Scan for the cell matching the given text and deliver its [x, y] coordinate at center. 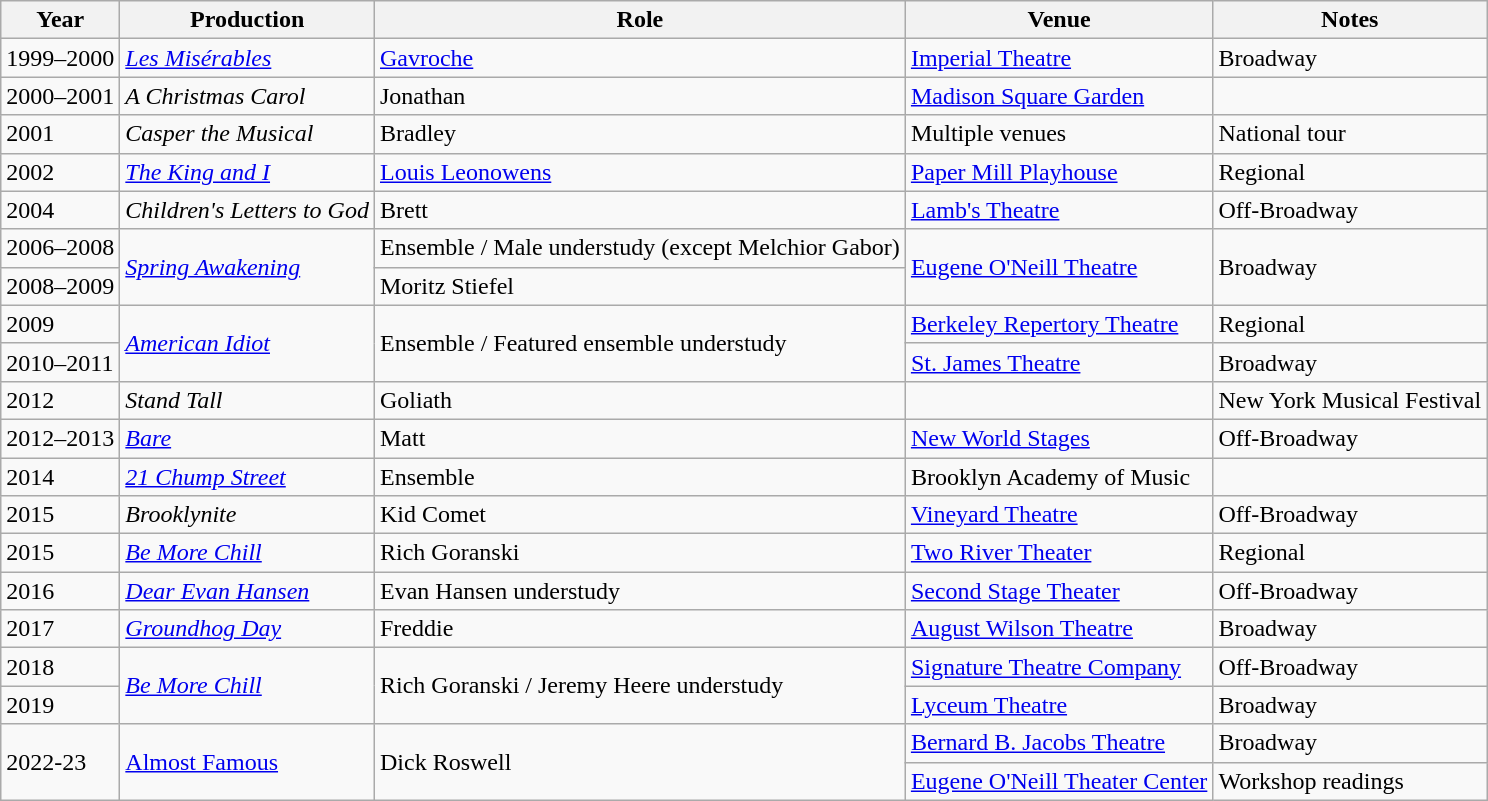
Paper Mill Playhouse [1059, 172]
2002 [60, 172]
Rich Goranski [640, 553]
Louis Leonowens [640, 172]
Bradley [640, 134]
2017 [60, 629]
Imperial Theatre [1059, 58]
Production [248, 20]
Lyceum Theatre [1059, 705]
21 Chump Street [248, 477]
Multiple venues [1059, 134]
Matt [640, 438]
2016 [60, 591]
2018 [60, 667]
2006–2008 [60, 248]
Ensemble [640, 477]
Groundhog Day [248, 629]
Dear Evan Hansen [248, 591]
National tour [1350, 134]
Spring Awakening [248, 267]
Year [60, 20]
Ensemble / Male understudy (except Melchior Gabor) [640, 248]
1999–2000 [60, 58]
Lamb's Theatre [1059, 210]
2022-23 [60, 762]
Role [640, 20]
Madison Square Garden [1059, 96]
Venue [1059, 20]
Evan Hansen understudy [640, 591]
Moritz Stiefel [640, 286]
Second Stage Theater [1059, 591]
Stand Tall [248, 400]
Brooklynite [248, 515]
2010–2011 [60, 362]
2019 [60, 705]
The King and I [248, 172]
Vineyard Theatre [1059, 515]
Brett [640, 210]
Freddie [640, 629]
Ensemble / Featured ensemble understudy [640, 343]
Dick Roswell [640, 762]
Workshop readings [1350, 781]
Signature Theatre Company [1059, 667]
Goliath [640, 400]
2004 [60, 210]
Jonathan [640, 96]
2001 [60, 134]
2008–2009 [60, 286]
Kid Comet [640, 515]
2014 [60, 477]
2000–2001 [60, 96]
Les Misérables [248, 58]
Eugene O'Neill Theatre [1059, 267]
2012 [60, 400]
2009 [60, 324]
Notes [1350, 20]
Two River Theater [1059, 553]
St. James Theatre [1059, 362]
Eugene O'Neill Theater Center [1059, 781]
Berkeley Repertory Theatre [1059, 324]
Children's Letters to God [248, 210]
Brooklyn Academy of Music [1059, 477]
Gavroche [640, 58]
Casper the Musical [248, 134]
Almost Famous [248, 762]
A Christmas Carol [248, 96]
Rich Goranski / Jeremy Heere understudy [640, 686]
Bare [248, 438]
New World Stages [1059, 438]
New York Musical Festival [1350, 400]
2012–2013 [60, 438]
American Idiot [248, 343]
August Wilson Theatre [1059, 629]
Bernard B. Jacobs Theatre [1059, 743]
